Pinpoint the cell where the given text exists, returning its (X, Y) midpoint coordinate. 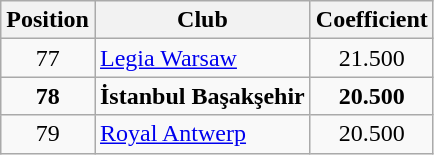
Coefficient (372, 20)
Legia Warsaw (202, 58)
İstanbul Başakşehir (202, 96)
78 (48, 96)
Position (48, 20)
79 (48, 134)
Club (202, 20)
77 (48, 58)
21.500 (372, 58)
Royal Antwerp (202, 134)
